Provide the [x, y] coordinate of the cell's center where the given text is located.  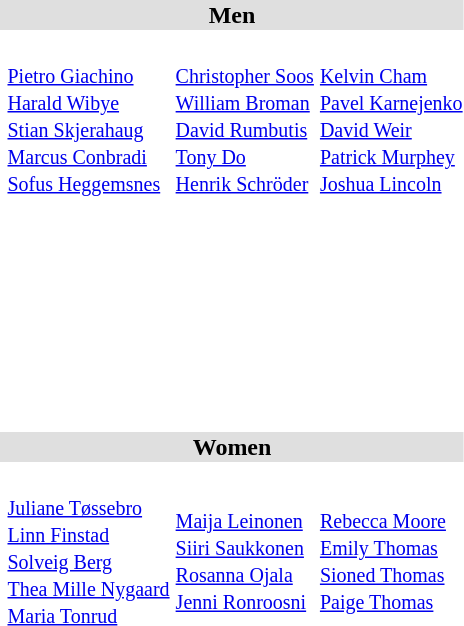
Men [232, 15]
Kelvin Cham Pavel Karnejenko David Weir Patrick Murphey Joshua Lincoln [391, 116]
Christopher Soos William Broman David Rumbutis Tony Do Henrik Schröder [244, 116]
Pietro Giachino Harald Wibye Stian Skjerahaug Marcus Conbradi Sofus Heggemsnes [88, 116]
Women [232, 447]
